Extract the (x, y) coordinate from the center of the cell holding the provided text.  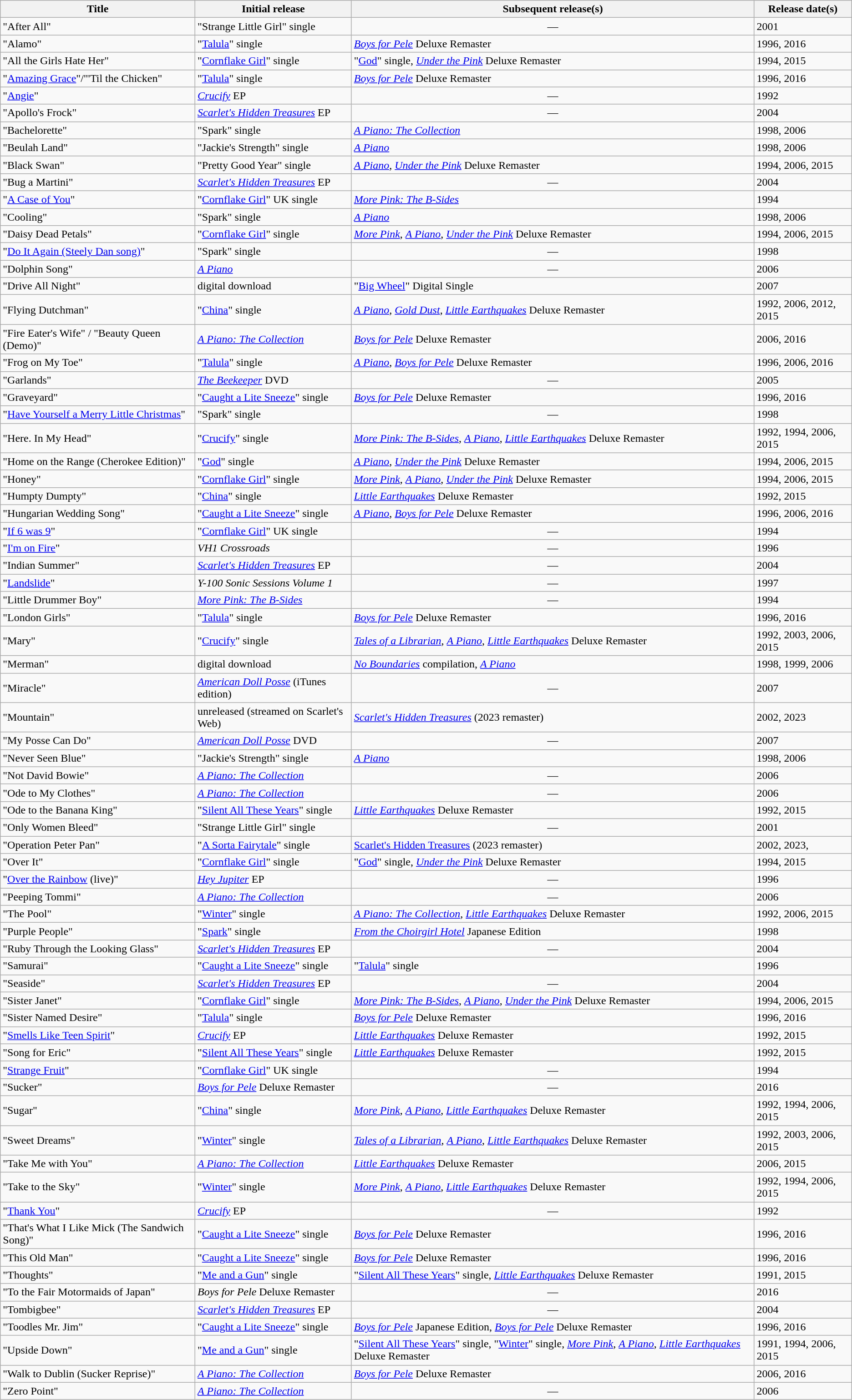
"Strange Fruit" (98, 1070)
"To the Fair Motormaids of Japan" (98, 1292)
More Pink: The B-Sides, A Piano, Little Earthquakes Deluxe Remaster (553, 438)
"Toodles Mr. Jim" (98, 1327)
More Pink: The B-Sides, A Piano, Under the Pink Deluxe Remaster (553, 1001)
"Mountain" (98, 717)
"Sister Named Desire" (98, 1018)
"Thank You" (98, 1211)
VH1 Crossroads (273, 548)
"Humpty Dumpty" (98, 496)
2006, 2015 (803, 1164)
From the Choirgirl Hotel Japanese Edition (553, 931)
"Silent All These Years" single, "Winter" single, More Pink, A Piano, Little Earthquakes Deluxe Remaster (553, 1350)
Y-100 Sonic Sessions Volume 1 (273, 583)
"Take Me with You" (98, 1164)
"Not David Bowie" (98, 775)
"My Posse Can Do" (98, 741)
"Honey" (98, 479)
"Ruby Through the Looking Glass" (98, 949)
Boys for Pele Japanese Edition, Boys for Pele Deluxe Remaster (553, 1327)
Initial release (273, 9)
"Walk to Dublin (Sucker Reprise)" (98, 1374)
"Song for Eric" (98, 1052)
Subsequent release(s) (553, 9)
1991, 2015 (803, 1275)
"Sweet Dreams" (98, 1140)
"Thoughts" (98, 1275)
"Daisy Dead Petals" (98, 234)
"Flying Dutchman" (98, 309)
"Sister Janet" (98, 1001)
"Ode to My Clothes" (98, 793)
"Frog on My Toe" (98, 363)
"Bug a Martini" (98, 182)
"Silent All These Years" single, Little Earthquakes Deluxe Remaster (553, 1275)
"Beulah Land" (98, 147)
"Over the Rainbow (live)" (98, 879)
"I'm on Fire" (98, 548)
"Never Seen Blue" (98, 758)
1998, 1999, 2006 (803, 664)
1992, 2006, 2012, 2015 (803, 309)
2005 (803, 380)
"Sucker" (98, 1087)
"Pretty Good Year" single (273, 165)
"That's What I Like Mick (The Sandwich Song)" (98, 1234)
"Little Drummer Boy" (98, 600)
"Tombigbee" (98, 1309)
"Only Women Bleed" (98, 827)
"The Pool" (98, 914)
"Operation Peter Pan" (98, 845)
2002, 2023 (803, 717)
"Zero Point" (98, 1391)
"Miracle" (98, 688)
"Ode to the Banana King" (98, 810)
"Have Yourself a Merry Little Christmas" (98, 414)
"Apollo's Frock" (98, 113)
"Garlands" (98, 380)
"Upside Down" (98, 1350)
American Doll Posse (iTunes edition) (273, 688)
"Angie" (98, 96)
Title (98, 9)
"Alamo" (98, 44)
"Take to the Sky" (98, 1188)
"Peeping Tommi" (98, 897)
Hey Jupiter EP (273, 879)
"Drive All Night" (98, 286)
"A Case of You" (98, 199)
1991, 1994, 2006, 2015 (803, 1350)
"Samurai" (98, 966)
"London Girls" (98, 617)
"Fire Eater's Wife" / "Beauty Queen (Demo)" (98, 339)
"Black Swan" (98, 165)
1992, 2006, 2015 (803, 914)
"Dolphin Song" (98, 269)
"Here. In My Head" (98, 438)
"This Old Man" (98, 1258)
"A Sorta Fairytale" single (273, 845)
"Smells Like Teen Spirit" (98, 1035)
"Merman" (98, 664)
The Beekeeper DVD (273, 380)
A Piano: The Collection, Little Earthquakes Deluxe Remaster (553, 914)
"After All" (98, 26)
"Graveyard" (98, 397)
1997 (803, 583)
unreleased (streamed on Scarlet's Web) (273, 717)
"Seaside" (98, 983)
"Cooling" (98, 217)
"God" single (273, 461)
"Indian Summer" (98, 566)
No Boundaries compilation, A Piano (553, 664)
"Big Wheel" Digital Single (553, 286)
"Amazing Grace"/"'Til the Chicken" (98, 78)
Release date(s) (803, 9)
"If 6 was 9" (98, 531)
"Sugar" (98, 1110)
"Mary" (98, 641)
American Doll Posse DVD (273, 741)
"Over It" (98, 862)
A Piano, Gold Dust, Little Earthquakes Deluxe Remaster (553, 309)
"Do It Again (Steely Dan song)" (98, 252)
"All the Girls Hate Her" (98, 61)
"Purple People" (98, 931)
"Bachelorette" (98, 130)
"Hungarian Wedding Song" (98, 513)
2002, 2023, (803, 845)
"Landslide" (98, 583)
"Home on the Range (Cherokee Edition)" (98, 461)
